From the cell containing the given text, extract its center point as [X, Y] coordinate. 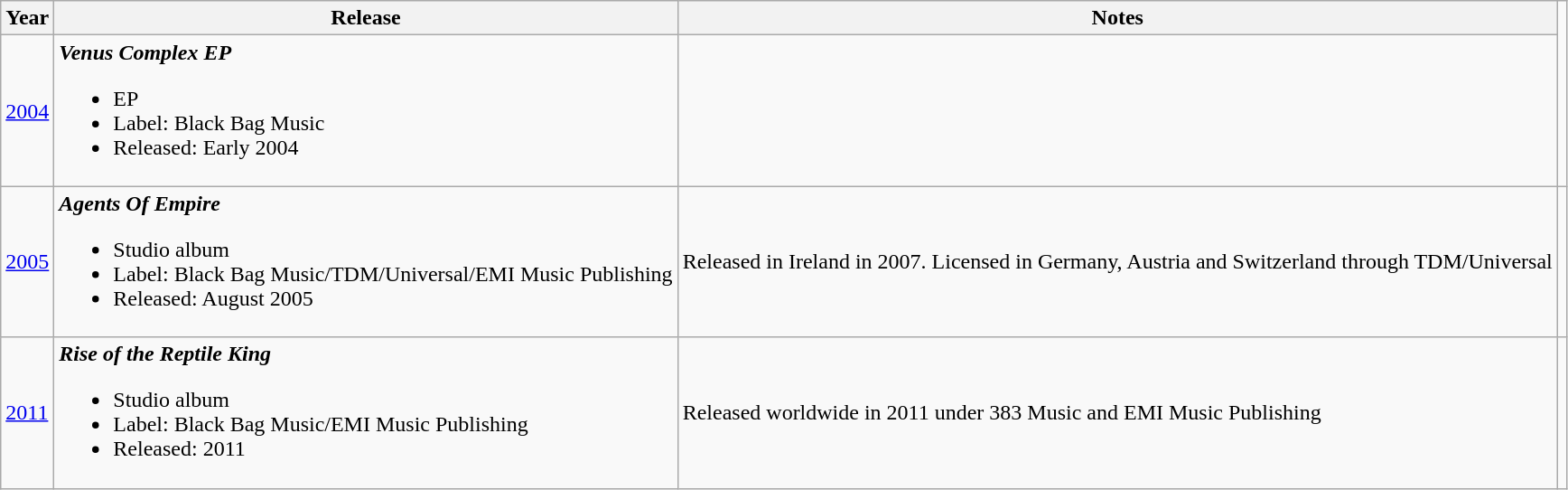
Release [366, 18]
Rise of the Reptile KingStudio albumLabel: Black Bag Music/EMI Music PublishingReleased: 2011 [366, 412]
Released in Ireland in 2007. Licensed in Germany, Austria and Switzerland through TDM/Universal [1117, 262]
Notes [1117, 18]
2005 [27, 262]
Agents Of EmpireStudio albumLabel: Black Bag Music/TDM/Universal/EMI Music PublishingReleased: August 2005 [366, 262]
Year [27, 18]
Released worldwide in 2011 under 383 Music and EMI Music Publishing [1117, 412]
2004 [27, 110]
2011 [27, 412]
Venus Complex EPEPLabel: Black Bag MusicReleased: Early 2004 [366, 110]
